From the cell containing the given text, extract its center point as [x, y] coordinate. 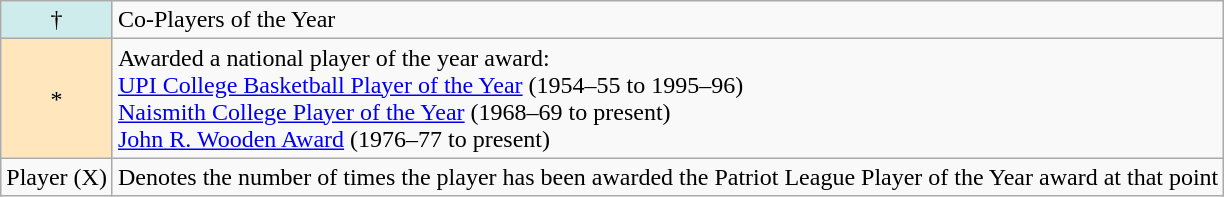
Denotes the number of times the player has been awarded the Patriot League Player of the Year award at that point [668, 177]
† [57, 20]
* [57, 98]
Co-Players of the Year [668, 20]
Player (X) [57, 177]
